Scan for the cell matching the given text and deliver its [X, Y] coordinate at center. 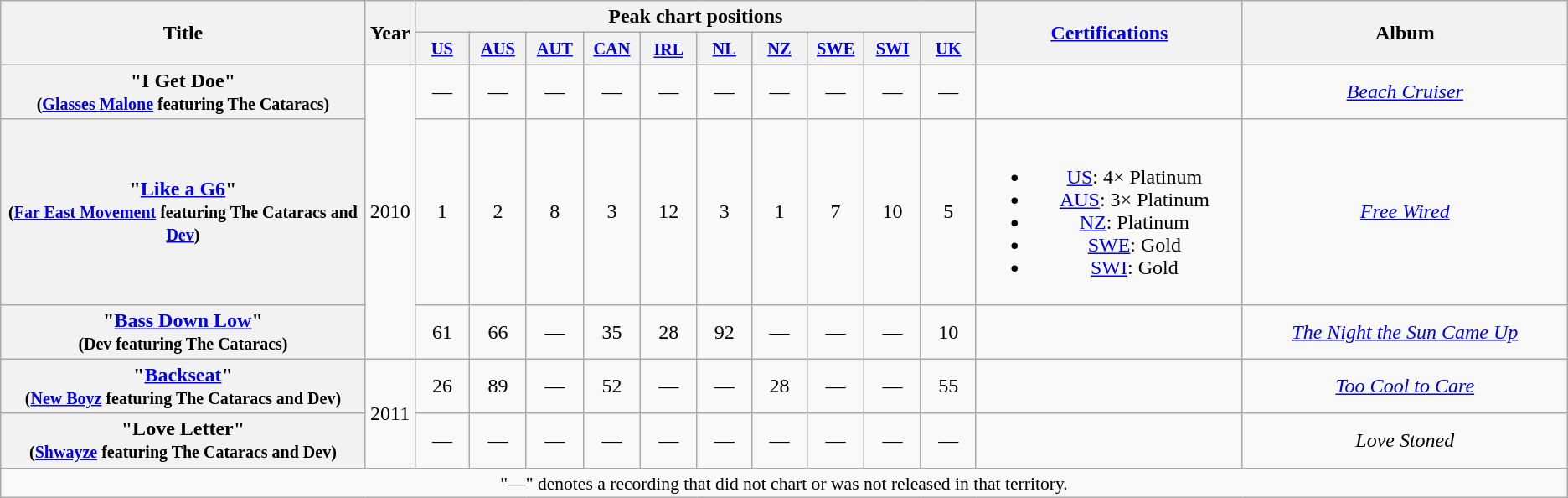
SWI [893, 49]
2010 [390, 211]
55 [948, 386]
35 [611, 332]
US [442, 49]
SWE [835, 49]
"Like a G6"(Far East Movement featuring The Cataracs and Dev) [183, 211]
89 [498, 386]
Title [183, 33]
Year [390, 33]
NZ [780, 49]
61 [442, 332]
Beach Cruiser [1405, 92]
Too Cool to Care [1405, 386]
2 [498, 211]
NL [725, 49]
2011 [390, 413]
US: 4× PlatinumAUS: 3× PlatinumNZ: PlatinumSWE: GoldSWI: Gold [1109, 211]
"I Get Doe"(Glasses Malone featuring The Cataracs) [183, 92]
7 [835, 211]
Free Wired [1405, 211]
IRL [668, 49]
AUS [498, 49]
52 [611, 386]
UK [948, 49]
66 [498, 332]
26 [442, 386]
92 [725, 332]
"Love Letter"(Shwayze featuring The Cataracs and Dev) [183, 441]
12 [668, 211]
AUT [554, 49]
8 [554, 211]
"Bass Down Low"(Dev featuring The Cataracs) [183, 332]
CAN [611, 49]
Certifications [1109, 33]
Album [1405, 33]
"—" denotes a recording that did not chart or was not released in that territory. [784, 483]
5 [948, 211]
Love Stoned [1405, 441]
Peak chart positions [695, 17]
The Night the Sun Came Up [1405, 332]
"Backseat"(New Boyz featuring The Cataracs and Dev) [183, 386]
